Output the [x, y] coordinate of the center of the cell containing the given text.  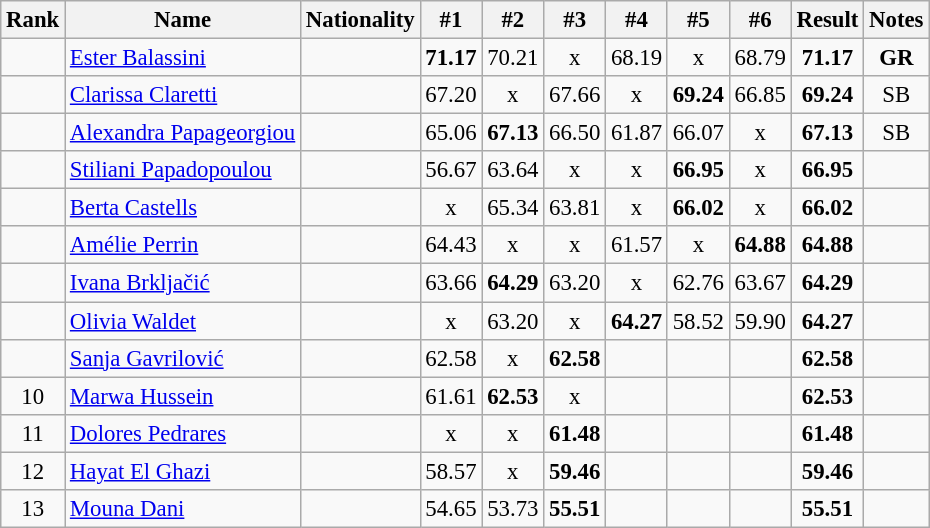
Alexandra Papageorgiou [183, 133]
61.87 [637, 133]
66.85 [760, 95]
Ivana Brkljačić [183, 283]
10 [33, 396]
61.57 [637, 245]
Ester Balassini [183, 58]
Clarissa Claretti [183, 95]
63.64 [513, 170]
66.07 [698, 133]
Marwa Hussein [183, 396]
58.57 [451, 471]
59.90 [760, 321]
68.19 [637, 58]
Hayat El Ghazi [183, 471]
Notes [896, 20]
68.79 [760, 58]
#3 [575, 20]
#5 [698, 20]
Stiliani Papadopoulou [183, 170]
Sanja Gavrilović [183, 358]
61.61 [451, 396]
GR [896, 58]
Dolores Pedrares [183, 433]
12 [33, 471]
67.20 [451, 95]
63.81 [575, 208]
63.66 [451, 283]
Amélie Perrin [183, 245]
Berta Castells [183, 208]
63.67 [760, 283]
65.06 [451, 133]
62.76 [698, 283]
Olivia Waldet [183, 321]
Result [828, 20]
54.65 [451, 509]
67.66 [575, 95]
56.67 [451, 170]
Name [183, 20]
58.52 [698, 321]
11 [33, 433]
#2 [513, 20]
66.50 [575, 133]
53.73 [513, 509]
64.43 [451, 245]
#4 [637, 20]
Mouna Dani [183, 509]
#6 [760, 20]
#1 [451, 20]
65.34 [513, 208]
70.21 [513, 58]
Rank [33, 20]
13 [33, 509]
Nationality [360, 20]
